Locate the cell with the specified text and output its [X, Y] center coordinate. 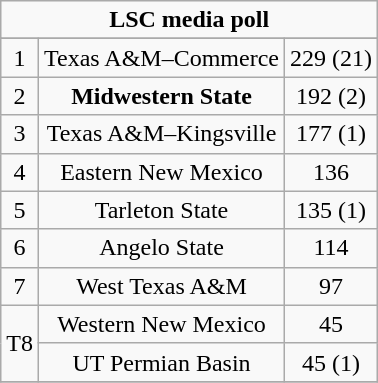
4 [20, 172]
Angelo State [161, 248]
136 [330, 172]
45 (1) [330, 362]
Midwestern State [161, 96]
229 (21) [330, 58]
T8 [20, 343]
1 [20, 58]
Texas A&M–Kingsville [161, 134]
97 [330, 286]
West Texas A&M [161, 286]
UT Permian Basin [161, 362]
3 [20, 134]
Western New Mexico [161, 324]
177 (1) [330, 134]
135 (1) [330, 210]
45 [330, 324]
6 [20, 248]
Texas A&M–Commerce [161, 58]
114 [330, 248]
Eastern New Mexico [161, 172]
2 [20, 96]
7 [20, 286]
5 [20, 210]
192 (2) [330, 96]
LSC media poll [190, 20]
Tarleton State [161, 210]
